Find where the given text appears and provide that cell's center as (X, Y) coordinate. 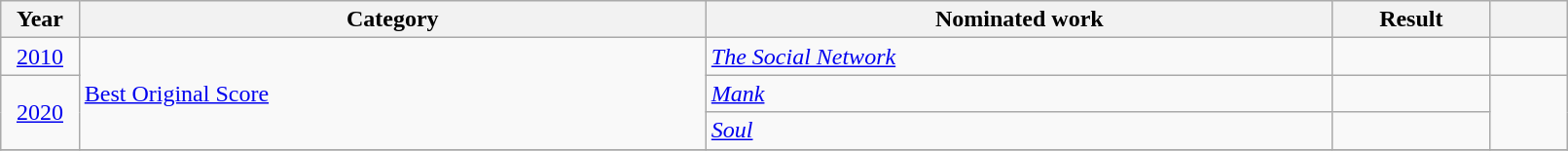
The Social Network (1019, 57)
2020 (40, 112)
Best Original Score (392, 94)
Category (392, 19)
2010 (40, 57)
Result (1411, 19)
Soul (1019, 131)
Year (40, 19)
Nominated work (1019, 19)
Mank (1019, 94)
